Search for the cell housing the specified text and yield its [x, y] center coordinate. 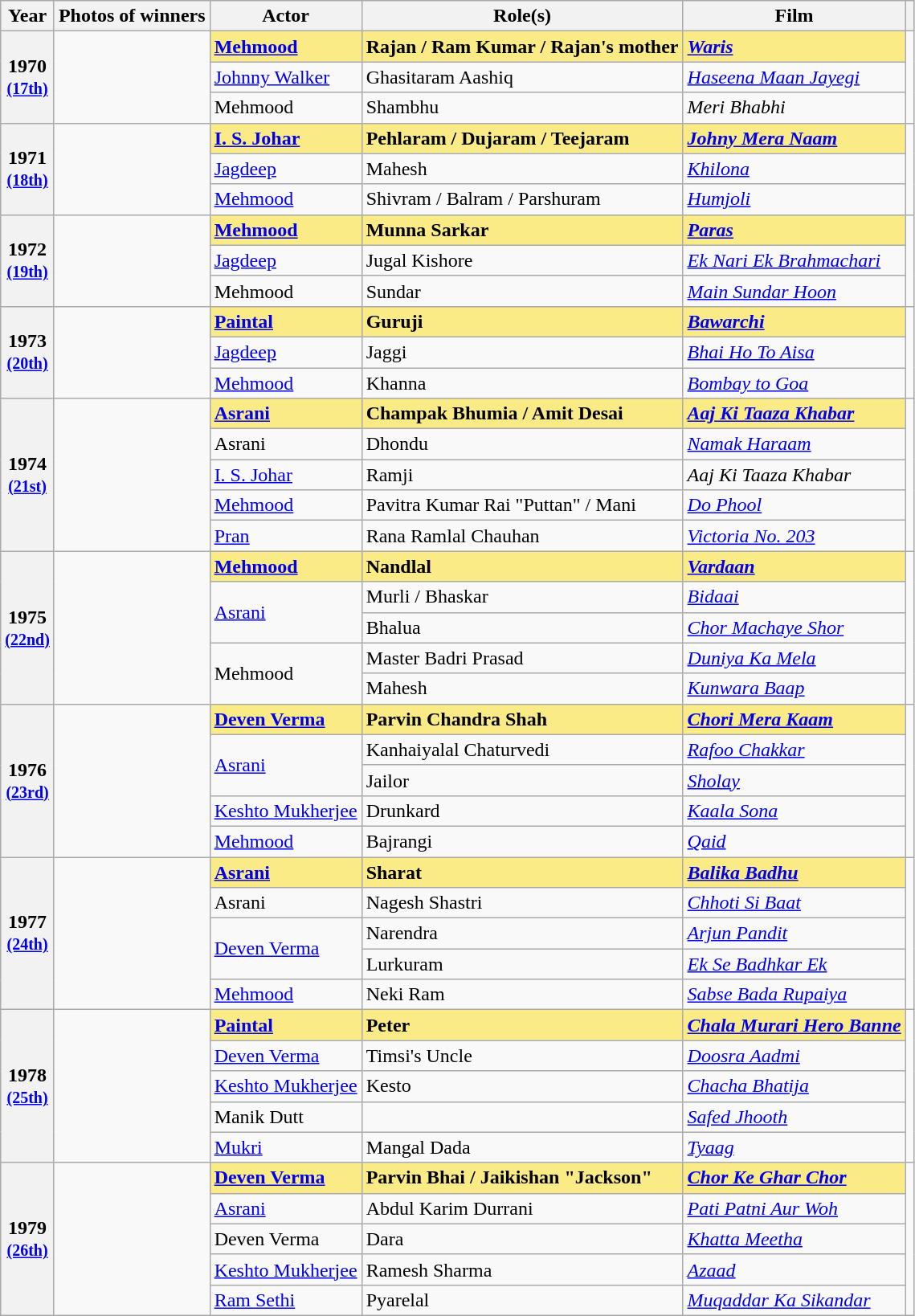
Year [27, 16]
Safed Jhooth [794, 1117]
Chacha Bhatija [794, 1086]
Ram Sethi [286, 1300]
Sabse Bada Rupaiya [794, 995]
Rajan / Ram Kumar / Rajan's mother [522, 47]
Jaggi [522, 352]
Nandlal [522, 566]
Haseena Maan Jayegi [794, 77]
Sundar [522, 291]
1978(25th) [27, 1086]
Pyarelal [522, 1300]
1972(19th) [27, 260]
Bombay to Goa [794, 383]
Ghasitaram Aashiq [522, 77]
Abdul Karim Durrani [522, 1208]
Narendra [522, 934]
Chhoti Si Baat [794, 903]
Duniya Ka Mela [794, 658]
Humjoli [794, 199]
Namak Haraam [794, 444]
Sharat [522, 872]
Muqaddar Ka Sikandar [794, 1300]
Balika Badhu [794, 872]
Chor Ke Ghar Chor [794, 1178]
Johny Mera Naam [794, 138]
1976(23rd) [27, 780]
Film [794, 16]
Paras [794, 230]
Shambhu [522, 108]
Arjun Pandit [794, 934]
1977(24th) [27, 933]
Pati Patni Aur Woh [794, 1208]
Rana Ramlal Chauhan [522, 536]
Bhalua [522, 627]
Azaad [794, 1269]
Kunwara Baap [794, 689]
Manik Dutt [286, 1117]
Murli / Bhaskar [522, 597]
Chori Mera Kaam [794, 719]
Mukri [286, 1147]
Kaala Sona [794, 811]
Jugal Kishore [522, 260]
1975(22nd) [27, 627]
Jailor [522, 780]
Doosra Aadmi [794, 1056]
Munna Sarkar [522, 230]
1970(17th) [27, 77]
Tyaag [794, 1147]
1974(21st) [27, 475]
Champak Bhumia / Amit Desai [522, 414]
Victoria No. 203 [794, 536]
Vardaan [794, 566]
Drunkard [522, 811]
Ramji [522, 475]
Rafoo Chakkar [794, 750]
Dara [522, 1239]
Chala Murari Hero Banne [794, 1025]
1971(18th) [27, 169]
Lurkuram [522, 964]
Pran [286, 536]
Sholay [794, 780]
Guruji [522, 321]
Dhondu [522, 444]
Parvin Bhai / Jaikishan "Jackson" [522, 1178]
Ek Se Badhkar Ek [794, 964]
Chor Machaye Shor [794, 627]
Meri Bhabhi [794, 108]
Kanhaiyalal Chaturvedi [522, 750]
Shivram / Balram / Parshuram [522, 199]
Johnny Walker [286, 77]
Waris [794, 47]
Do Phool [794, 505]
Role(s) [522, 16]
Khatta Meetha [794, 1239]
Master Badri Prasad [522, 658]
Ek Nari Ek Brahmachari [794, 260]
Pavitra Kumar Rai "Puttan" / Mani [522, 505]
Bidaai [794, 597]
Bajrangi [522, 841]
Khanna [522, 383]
Ramesh Sharma [522, 1269]
Khilona [794, 169]
Neki Ram [522, 995]
Bawarchi [794, 321]
Peter [522, 1025]
Nagesh Shastri [522, 903]
Actor [286, 16]
Bhai Ho To Aisa [794, 352]
Mangal Dada [522, 1147]
Photos of winners [132, 16]
Pehlaram / Dujaram / Teejaram [522, 138]
Qaid [794, 841]
Timsi's Uncle [522, 1056]
1979(26th) [27, 1239]
1973(20th) [27, 352]
Main Sundar Hoon [794, 291]
Kesto [522, 1086]
Parvin Chandra Shah [522, 719]
